Scan for the cell matching the given text and deliver its [X, Y] coordinate at center. 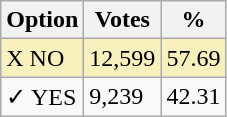
12,599 [122, 58]
✓ YES [42, 97]
% [194, 20]
Votes [122, 20]
Option [42, 20]
X NO [42, 58]
42.31 [194, 97]
9,239 [122, 97]
57.69 [194, 58]
